Extract the [x, y] coordinate from the center of the cell holding the provided text.  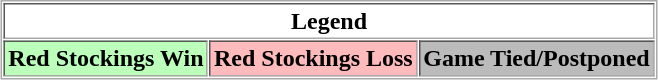
Red Stockings Win [106, 58]
Legend [329, 21]
Game Tied/Postponed [536, 58]
Red Stockings Loss [313, 58]
